Determine the [x, y] coordinate at the center of the cell enclosing the given text.  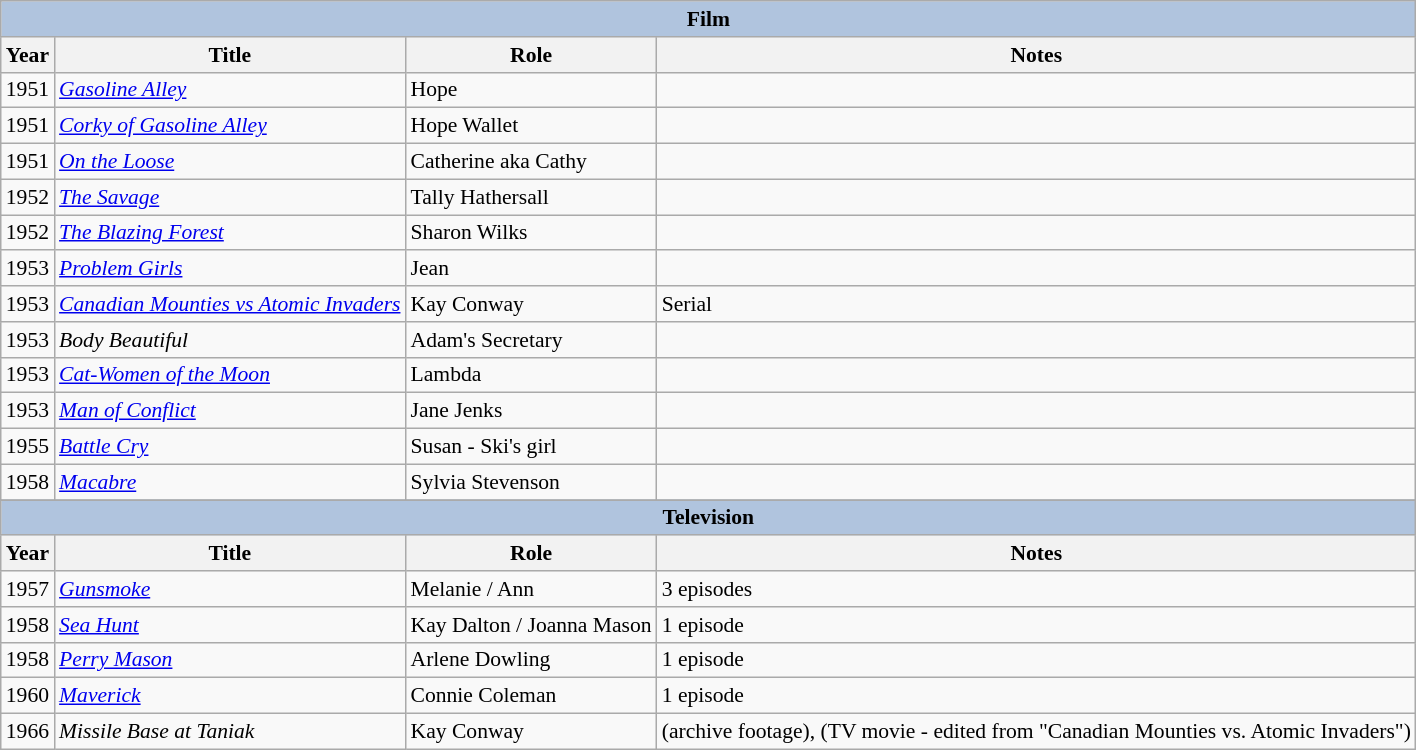
Body Beautiful [230, 340]
Adam's Secretary [532, 340]
3 episodes [1036, 589]
Jean [532, 269]
Hope [532, 90]
Tally Hathersall [532, 197]
The Savage [230, 197]
Susan - Ski's girl [532, 447]
On the Loose [230, 162]
1966 [28, 732]
Hope Wallet [532, 126]
Perry Mason [230, 660]
Maverick [230, 696]
Canadian Mounties vs Atomic Invaders [230, 304]
(archive footage), (TV movie - edited from "Canadian Mounties vs. Atomic Invaders") [1036, 732]
Jane Jenks [532, 411]
Problem Girls [230, 269]
Corky of Gasoline Alley [230, 126]
Man of Conflict [230, 411]
Catherine aka Cathy [532, 162]
Television [708, 518]
Gasoline Alley [230, 90]
Battle Cry [230, 447]
Sharon Wilks [532, 233]
Arlene Dowling [532, 660]
Macabre [230, 482]
Serial [1036, 304]
1960 [28, 696]
1955 [28, 447]
Gunsmoke [230, 589]
Melanie / Ann [532, 589]
The Blazing Forest [230, 233]
Film [708, 19]
Cat-Women of the Moon [230, 375]
Kay Dalton / Joanna Mason [532, 625]
Sylvia Stevenson [532, 482]
Connie Coleman [532, 696]
Missile Base at Taniak [230, 732]
Lambda [532, 375]
Sea Hunt [230, 625]
1957 [28, 589]
